Pinpoint the cell where the given text exists, returning its [x, y] midpoint coordinate. 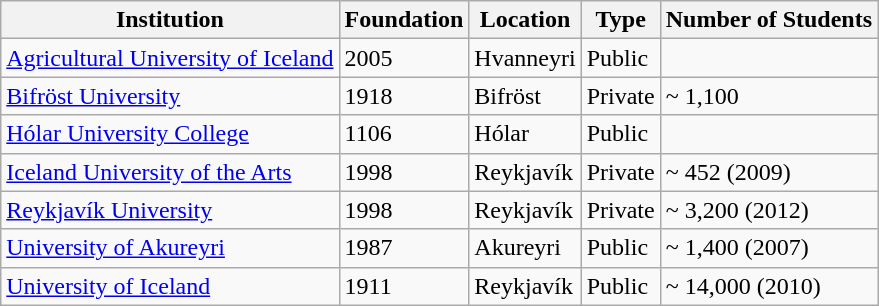
Hólar [525, 134]
~ 452 (2009) [768, 172]
Location [525, 20]
Reykjavík University [170, 210]
Foundation [404, 20]
Akureyri [525, 248]
Number of Students [768, 20]
Hólar University College [170, 134]
University of Iceland [170, 286]
University of Akureyri [170, 248]
Hvanneyri [525, 58]
1918 [404, 96]
2005 [404, 58]
Type [620, 20]
Bifröst [525, 96]
Institution [170, 20]
~ 14,000 (2010) [768, 286]
~ 1,400 (2007) [768, 248]
Agricultural University of Iceland [170, 58]
~ 1,100 [768, 96]
1106 [404, 134]
~ 3,200 (2012) [768, 210]
1911 [404, 286]
1987 [404, 248]
Bifröst University [170, 96]
Iceland University of the Arts [170, 172]
